Scan for the cell matching the given text and deliver its (x, y) coordinate at center. 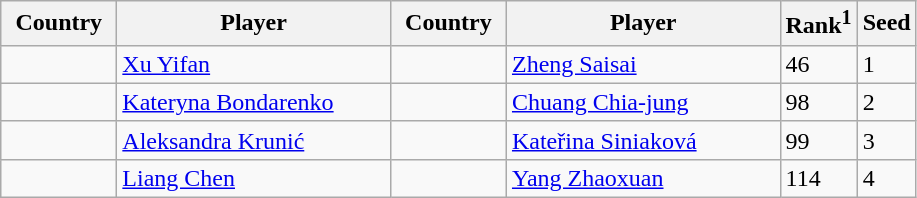
98 (818, 102)
Kateřina Siniaková (643, 140)
46 (818, 64)
99 (818, 140)
2 (886, 102)
Zheng Saisai (643, 64)
Xu Yifan (254, 64)
4 (886, 178)
114 (818, 178)
Liang Chen (254, 178)
Chuang Chia-jung (643, 102)
Rank1 (818, 24)
3 (886, 140)
Seed (886, 24)
Yang Zhaoxuan (643, 178)
Aleksandra Krunić (254, 140)
1 (886, 64)
Kateryna Bondarenko (254, 102)
